Find where the given text appears and provide that cell's center as [X, Y] coordinate. 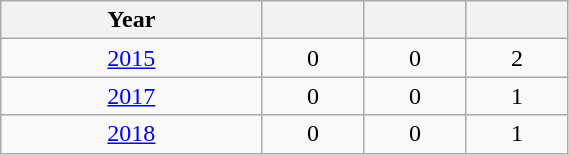
2015 [132, 58]
2 [517, 58]
2017 [132, 96]
2018 [132, 134]
Year [132, 20]
